Output the (x, y) coordinate of the center of the cell containing the given text.  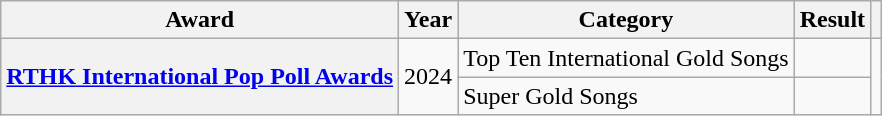
Year (428, 20)
RTHK International Pop Poll Awards (200, 77)
Super Gold Songs (626, 96)
Top Ten International Gold Songs (626, 58)
Award (200, 20)
2024 (428, 77)
Category (626, 20)
Result (832, 20)
